Identify which cell holds the provided text, then report its [x, y] central coordinate. 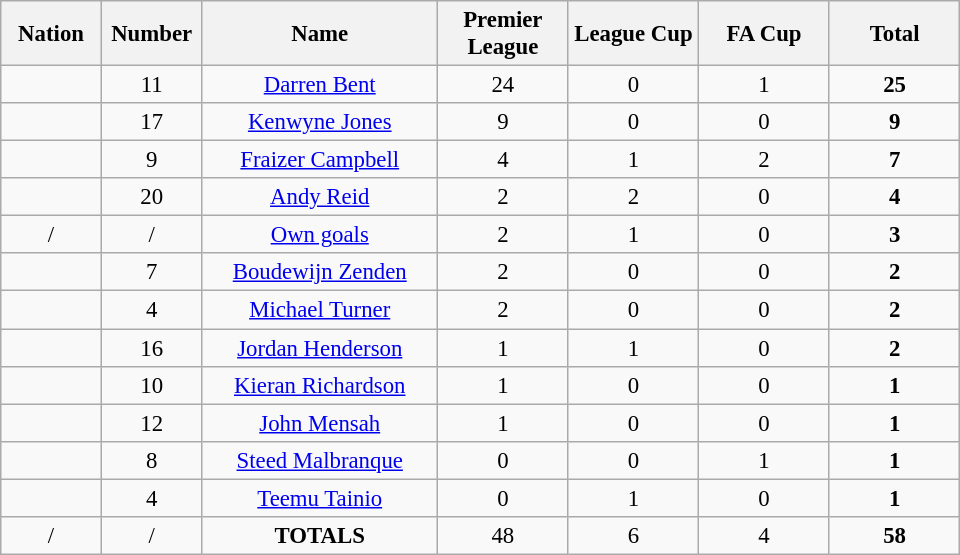
48 [504, 536]
Andy Reid [320, 197]
Jordan Henderson [320, 348]
Name [320, 34]
Kieran Richardson [320, 385]
58 [894, 536]
Kenwyne Jones [320, 122]
Premier League [504, 34]
Steed Malbranque [320, 460]
12 [152, 423]
25 [894, 85]
10 [152, 385]
24 [504, 85]
16 [152, 348]
John Mensah [320, 423]
3 [894, 235]
20 [152, 197]
Total [894, 34]
6 [634, 536]
League Cup [634, 34]
Fraizer Campbell [320, 160]
11 [152, 85]
TOTALS [320, 536]
Teemu Tainio [320, 498]
17 [152, 122]
8 [152, 460]
Own goals [320, 235]
Michael Turner [320, 310]
Number [152, 34]
Darren Bent [320, 85]
Nation [52, 34]
Boudewijn Zenden [320, 273]
FA Cup [764, 34]
